Scan for the cell matching the given text and deliver its [x, y] coordinate at center. 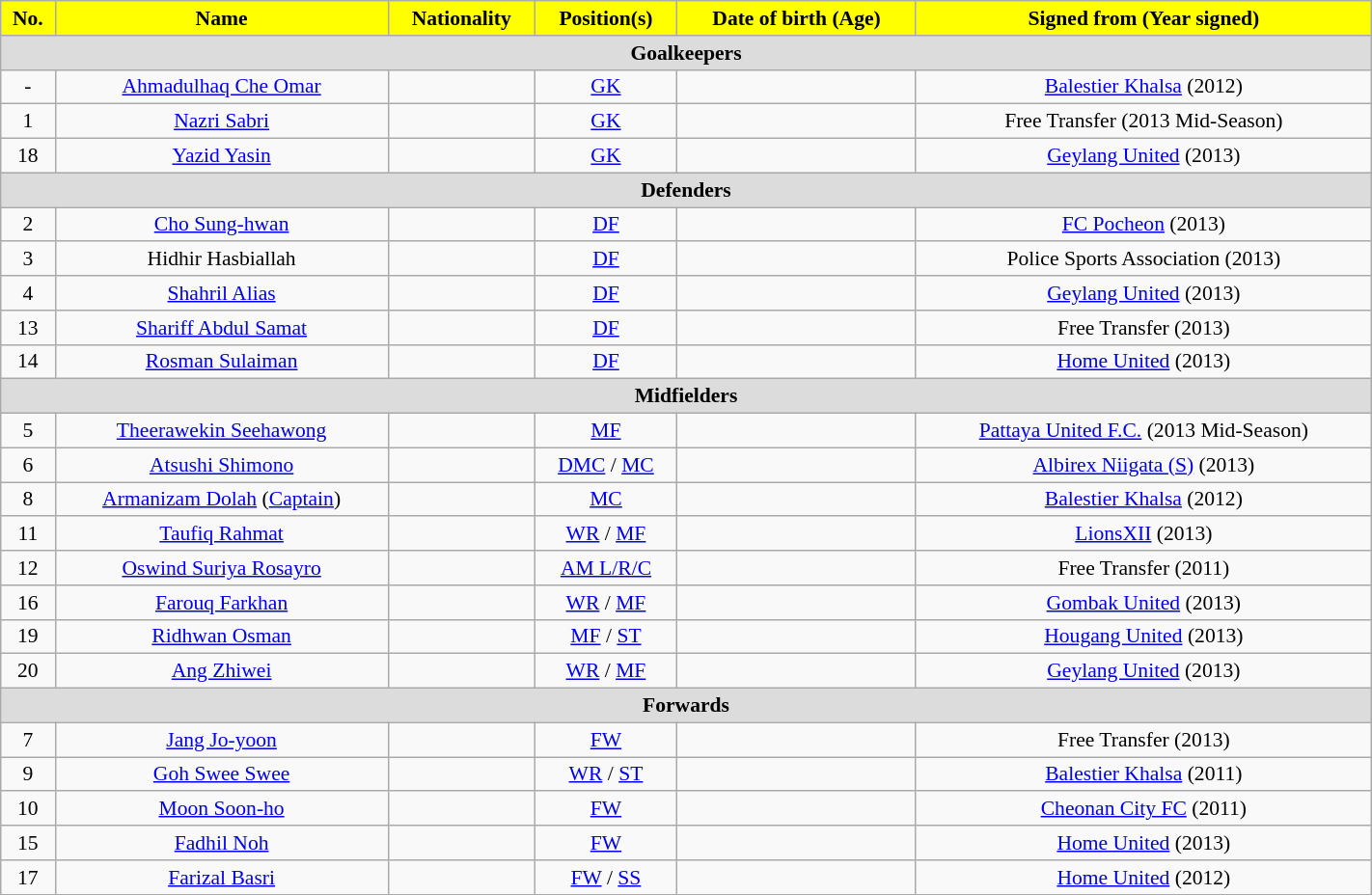
6 [28, 465]
Armanizam Dolah (Captain) [222, 500]
Balestier Khalsa (2011) [1143, 774]
1 [28, 122]
3 [28, 259]
12 [28, 568]
7 [28, 740]
10 [28, 809]
19 [28, 637]
Free Transfer (2011) [1143, 568]
Jang Jo-yoon [222, 740]
18 [28, 156]
Position(s) [606, 18]
15 [28, 843]
Farizal Basri [222, 878]
17 [28, 878]
AM L/R/C [606, 568]
8 [28, 500]
FC Pocheon (2013) [1143, 225]
Goalkeepers [686, 53]
MF [606, 431]
Ahmadulhaq Che Omar [222, 87]
Hougang United (2013) [1143, 637]
Shahril Alias [222, 293]
- [28, 87]
Rosman Sulaiman [222, 362]
20 [28, 671]
Taufiq Rahmat [222, 534]
Shariff Abdul Samat [222, 328]
Defenders [686, 190]
Atsushi Shimono [222, 465]
Hidhir Hasbiallah [222, 259]
Cheonan City FC (2011) [1143, 809]
Free Transfer (2013 Mid-Season) [1143, 122]
Nationality [461, 18]
MF / ST [606, 637]
Pattaya United F.C. (2013 Mid-Season) [1143, 431]
Police Sports Association (2013) [1143, 259]
2 [28, 225]
LionsXII (2013) [1143, 534]
Name [222, 18]
Albirex Niigata (S) (2013) [1143, 465]
FW / SS [606, 878]
Ang Zhiwei [222, 671]
16 [28, 603]
13 [28, 328]
5 [28, 431]
Cho Sung-hwan [222, 225]
14 [28, 362]
Yazid Yasin [222, 156]
Fadhil Noh [222, 843]
Farouq Farkhan [222, 603]
9 [28, 774]
No. [28, 18]
Home United (2012) [1143, 878]
MC [606, 500]
Ridhwan Osman [222, 637]
WR / ST [606, 774]
Midfielders [686, 396]
Oswind Suriya Rosayro [222, 568]
DMC / MC [606, 465]
Date of birth (Age) [797, 18]
Theerawekin Seehawong [222, 431]
4 [28, 293]
Gombak United (2013) [1143, 603]
Nazri Sabri [222, 122]
Forwards [686, 706]
Moon Soon-ho [222, 809]
Signed from (Year signed) [1143, 18]
11 [28, 534]
Goh Swee Swee [222, 774]
